Pinpoint the cell where the given text exists, returning its [x, y] midpoint coordinate. 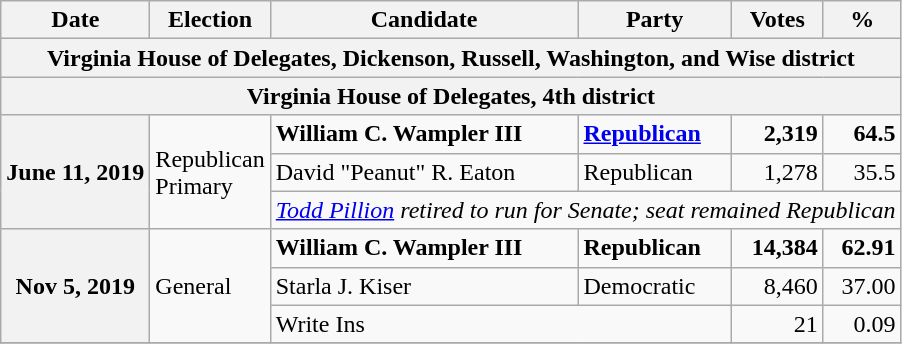
0.09 [862, 324]
Date [76, 20]
RepublicanPrimary [210, 172]
Election [210, 20]
37.00 [862, 286]
Nov 5, 2019 [76, 286]
David "Peanut" R. Eaton [424, 172]
1,278 [777, 172]
Virginia House of Delegates, 4th district [451, 96]
35.5 [862, 172]
% [862, 20]
2,319 [777, 134]
Democratic [654, 286]
21 [777, 324]
62.91 [862, 248]
Votes [777, 20]
Todd Pillion retired to run for Senate; seat remained Republican [586, 210]
June 11, 2019 [76, 172]
Starla J. Kiser [424, 286]
Party [654, 20]
General [210, 286]
Candidate [424, 20]
14,384 [777, 248]
Write Ins [500, 324]
Virginia House of Delegates, Dickenson, Russell, Washington, and Wise district [451, 58]
64.5 [862, 134]
8,460 [777, 286]
